Return (x, y) of the center of cell containing provided text 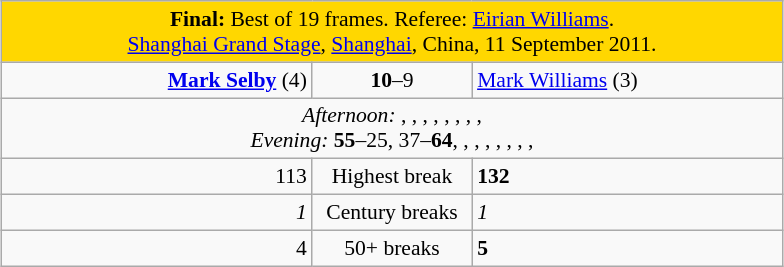
Century breaks (392, 213)
5 (627, 248)
10–9 (392, 80)
Mark Williams (3) (627, 80)
Mark Selby (4) (157, 80)
113 (157, 177)
50+ breaks (392, 248)
Afternoon: , , , , , , , , Evening: 55–25, 37–64, , , , , , , , (392, 128)
Highest break (392, 177)
Final: Best of 19 frames. Referee: Eirian Williams.Shanghai Grand Stage, Shanghai, China, 11 September 2011. (392, 32)
132 (627, 177)
4 (157, 248)
